Capture the cell that displays the provided text and extract its [x, y] central coordinate. 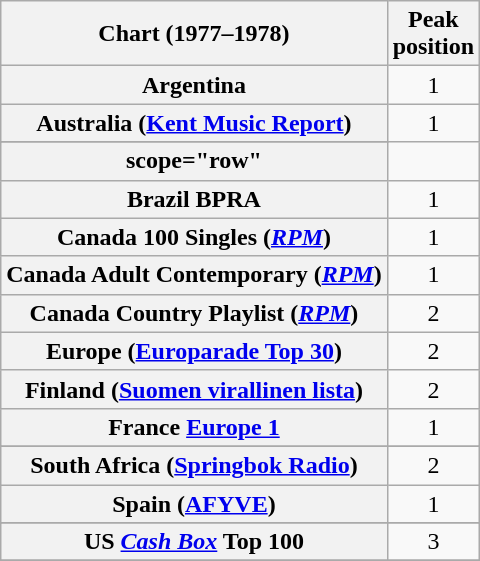
Spain (AFYVE) [194, 503]
Canada 100 Singles (RPM) [194, 237]
France Europe 1 [194, 427]
3 [433, 542]
Australia (Kent Music Report) [194, 123]
Peakposition [433, 34]
scope="row" [194, 161]
Argentina [194, 85]
Canada Adult Contemporary (RPM) [194, 275]
Europe (Europarade Top 30) [194, 351]
US Cash Box Top 100 [194, 542]
Finland (Suomen virallinen lista) [194, 389]
Canada Country Playlist (RPM) [194, 313]
Chart (1977–1978) [194, 34]
Brazil BPRA [194, 199]
South Africa (Springbok Radio) [194, 465]
